From the cell containing the given text, extract its center point as (x, y) coordinate. 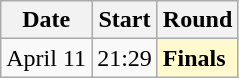
Start (125, 20)
Date (46, 20)
April 11 (46, 58)
Round (197, 20)
21:29 (125, 58)
Finals (197, 58)
